From the cell containing the given text, extract its center point as [x, y] coordinate. 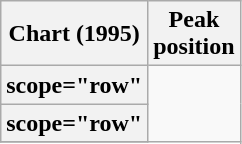
Peakposition [194, 34]
Chart (1995) [74, 34]
